Scan for the cell matching the given text and deliver its (x, y) coordinate at center. 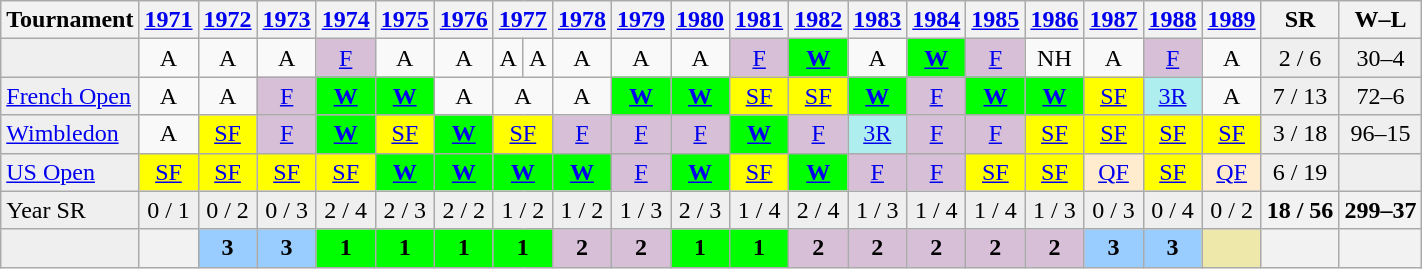
1977 (522, 20)
1981 (760, 20)
Tournament (70, 20)
W–L (1380, 20)
2 / 2 (464, 210)
SR (1300, 20)
96–15 (1380, 134)
1984 (936, 20)
1982 (818, 20)
18 / 56 (1300, 210)
1987 (1114, 20)
1986 (1054, 20)
Year SR (70, 210)
1975 (404, 20)
1978 (582, 20)
1989 (1232, 20)
1971 (168, 20)
1980 (700, 20)
1974 (346, 20)
30–4 (1380, 58)
299–37 (1380, 210)
1983 (878, 20)
3 / 18 (1300, 134)
1972 (228, 20)
6 / 19 (1300, 172)
1973 (286, 20)
1976 (464, 20)
1985 (996, 20)
72–6 (1380, 96)
0 / 1 (168, 210)
1988 (1172, 20)
0 / 4 (1172, 210)
2 / 6 (1300, 58)
French Open (70, 96)
7 / 13 (1300, 96)
Wimbledon (70, 134)
1979 (640, 20)
NH (1054, 58)
US Open (70, 172)
